Provide the (X, Y) coordinate of the cell's center where the given text is located.  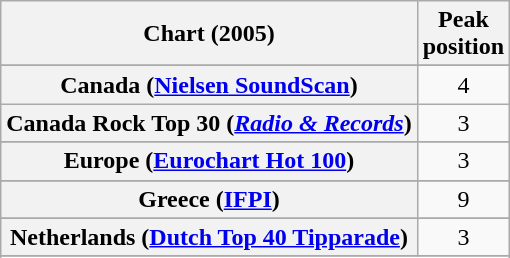
4 (463, 85)
Canada (Nielsen SoundScan) (209, 85)
Peakposition (463, 34)
Europe (Eurochart Hot 100) (209, 161)
Greece (IFPI) (209, 199)
Chart (2005) (209, 34)
Canada Rock Top 30 (Radio & Records) (209, 123)
9 (463, 199)
Netherlands (Dutch Top 40 Tipparade) (209, 237)
